Identify which cell holds the provided text, then report its (X, Y) central coordinate. 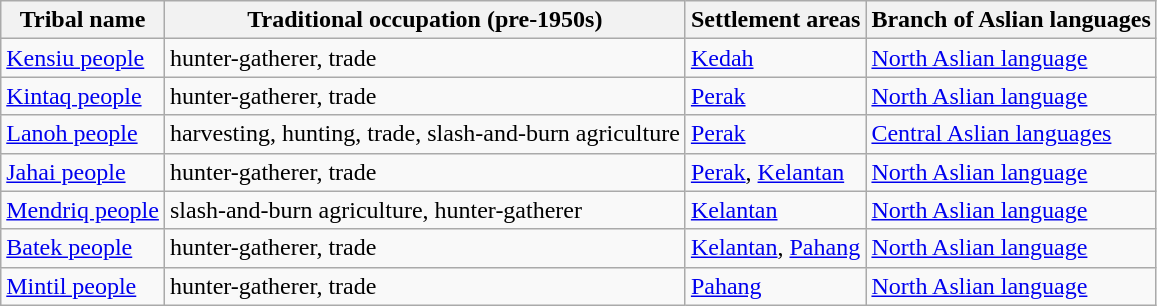
harvesting, hunting, trade, slash-and-burn agriculture (424, 134)
slash-and-burn agriculture, hunter-gatherer (424, 210)
Kintaq people (83, 96)
Traditional occupation (pre-1950s) (424, 20)
Mintil people (83, 286)
Branch of Aslian languages (1011, 20)
Lanoh people (83, 134)
Kensiu people (83, 58)
Kelantan (776, 210)
Tribal name (83, 20)
Mendriq people (83, 210)
Perak, Kelantan (776, 172)
Kelantan, Pahang (776, 248)
Pahang (776, 286)
Kedah (776, 58)
Batek people (83, 248)
Central Aslian languages (1011, 134)
Settlement areas (776, 20)
Jahai people (83, 172)
